Find where the given text appears and provide that cell's center as [x, y] coordinate. 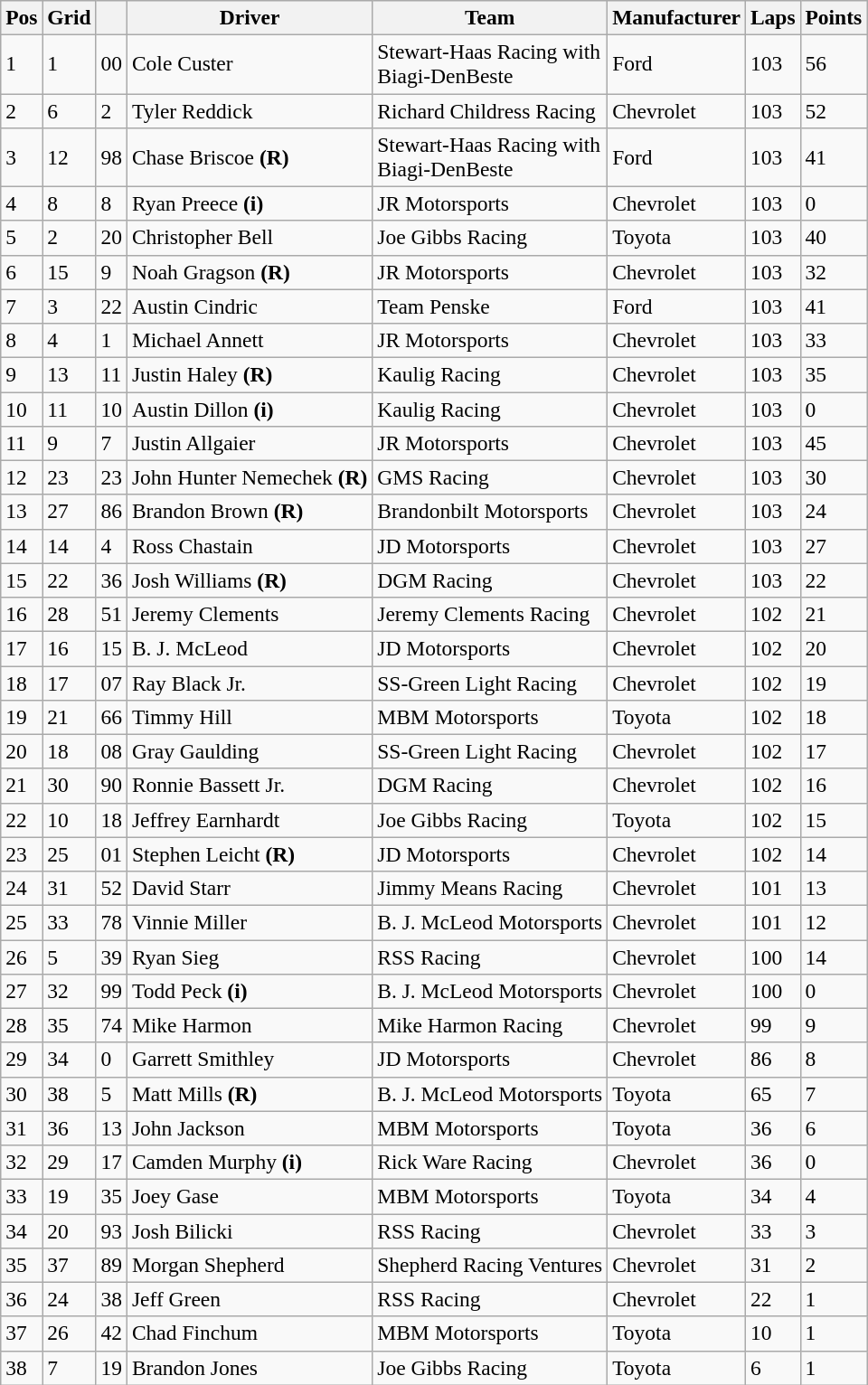
Laps [772, 17]
Manufacturer [676, 17]
90 [111, 786]
Christopher Bell [250, 238]
39 [111, 956]
Mike Harmon Racing [490, 1025]
Chase Briscoe (R) [250, 157]
Cole Custer [250, 63]
Austin Cindric [250, 306]
Brandon Brown (R) [250, 512]
Shepherd Racing Ventures [490, 1265]
07 [111, 683]
Joey Gase [250, 1196]
89 [111, 1265]
Team [490, 17]
Brandon Jones [250, 1368]
GMS Racing [490, 477]
Garrett Smithley [250, 1060]
Josh Bilicki [250, 1230]
Justin Allgaier [250, 443]
Grid [69, 17]
Camden Murphy (i) [250, 1162]
51 [111, 614]
Ryan Preece (i) [250, 203]
65 [772, 1094]
Points [834, 17]
00 [111, 63]
B. J. McLeod [250, 648]
Jeremy Clements Racing [490, 614]
Tyler Reddick [250, 110]
Chad Finchum [250, 1333]
Austin Dillon (i) [250, 409]
98 [111, 157]
Richard Childress Racing [490, 110]
78 [111, 922]
John Jackson [250, 1128]
John Hunter Nemechek (R) [250, 477]
Ronnie Bassett Jr. [250, 786]
56 [834, 63]
74 [111, 1025]
Rick Ware Racing [490, 1162]
Jimmy Means Racing [490, 888]
Ray Black Jr. [250, 683]
Pos [22, 17]
Team Penske [490, 306]
Morgan Shepherd [250, 1265]
Ryan Sieg [250, 956]
Vinnie Miller [250, 922]
Todd Peck (i) [250, 991]
Driver [250, 17]
Ross Chastain [250, 546]
08 [111, 751]
Jeremy Clements [250, 614]
93 [111, 1230]
Timmy Hill [250, 717]
Brandonbilt Motorsports [490, 512]
Justin Haley (R) [250, 374]
Stephen Leicht (R) [250, 854]
40 [834, 238]
Jeff Green [250, 1299]
David Starr [250, 888]
Jeffrey Earnhardt [250, 820]
66 [111, 717]
Mike Harmon [250, 1025]
Gray Gaulding [250, 751]
Josh Williams (R) [250, 580]
Michael Annett [250, 340]
Matt Mills (R) [250, 1094]
42 [111, 1333]
Noah Gragson (R) [250, 272]
01 [111, 854]
45 [834, 443]
